Locate the cell with the specified text and output its [x, y] center coordinate. 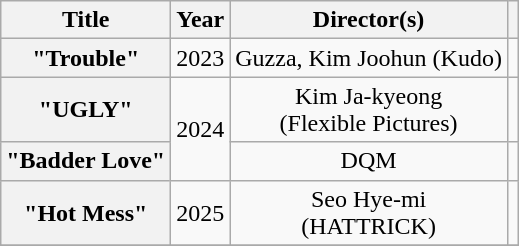
2025 [200, 212]
Guzza, Kim Joohun (Kudo) [369, 58]
2023 [200, 58]
"Hot Mess" [86, 212]
Director(s) [369, 20]
Seo Hye-mi(HATTRICK) [369, 212]
"Badder Love" [86, 161]
Year [200, 20]
"UGLY" [86, 110]
Title [86, 20]
Kim Ja-kyeong(Flexible Pictures) [369, 110]
"Trouble" [86, 58]
DQM [369, 161]
2024 [200, 128]
